Return [X, Y] of the center of cell containing provided text 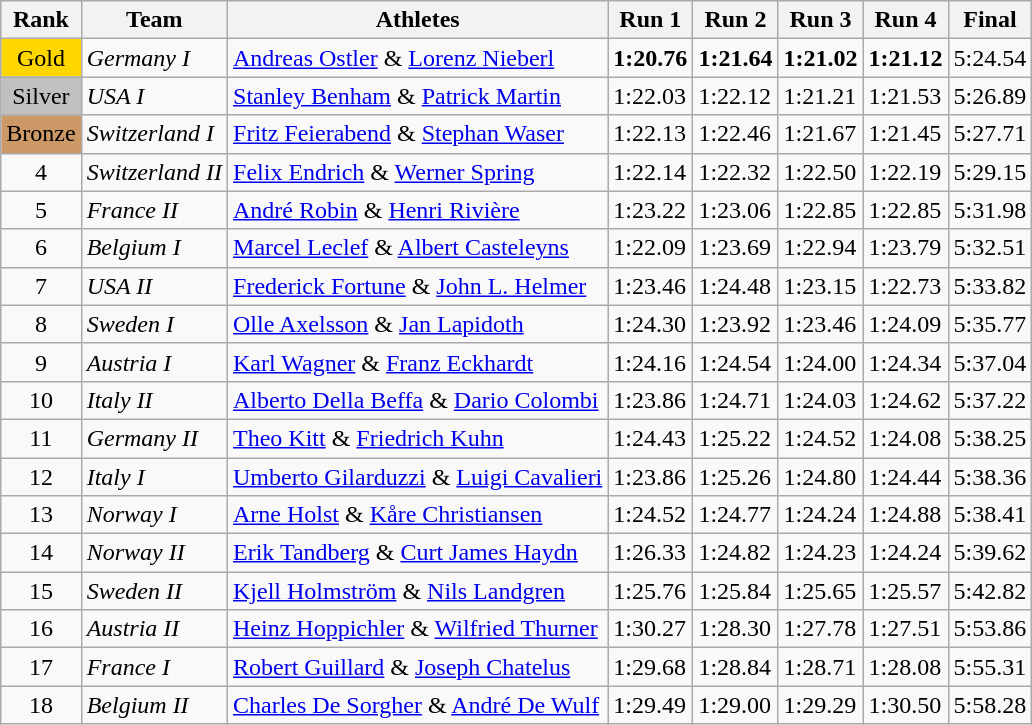
1:28.30 [736, 629]
Kjell Holmström & Nils Landgren [418, 591]
Run 2 [736, 20]
5:55.31 [990, 667]
5:37.22 [990, 400]
1:20.76 [650, 58]
1:22.13 [650, 134]
Olle Axelsson & Jan Lapidoth [418, 324]
1:21.45 [906, 134]
Arne Holst & Kåre Christiansen [418, 515]
Marcel Leclef & Albert Casteleyns [418, 248]
1:27.51 [906, 629]
5:24.54 [990, 58]
Run 3 [820, 20]
Silver [41, 96]
1:28.08 [906, 667]
1:24.88 [906, 515]
5:32.51 [990, 248]
1:24.77 [736, 515]
Team [154, 20]
1:27.78 [820, 629]
1:23.92 [736, 324]
5:26.89 [990, 96]
1:21.12 [906, 58]
Rank [41, 20]
7 [41, 286]
5:37.04 [990, 362]
Germany I [154, 58]
1:24.09 [906, 324]
USA I [154, 96]
15 [41, 591]
1:22.46 [736, 134]
1:24.80 [820, 477]
Belgium II [154, 705]
1:22.32 [736, 172]
5:35.77 [990, 324]
1:25.26 [736, 477]
1:23.15 [820, 286]
1:22.50 [820, 172]
1:22.19 [906, 172]
1:22.12 [736, 96]
1:22.09 [650, 248]
1:24.23 [820, 553]
5:29.15 [990, 172]
9 [41, 362]
1:21.21 [820, 96]
1:28.71 [820, 667]
Switzerland I [154, 134]
1:24.71 [736, 400]
5:38.36 [990, 477]
1:29.68 [650, 667]
6 [41, 248]
1:25.22 [736, 438]
13 [41, 515]
11 [41, 438]
Fritz Feierabend & Stephan Waser [418, 134]
Belgium I [154, 248]
5:31.98 [990, 210]
5:38.41 [990, 515]
1:21.02 [820, 58]
Norway II [154, 553]
Norway I [154, 515]
Stanley Benham & Patrick Martin [418, 96]
Heinz Hoppichler & Wilfried Thurner [418, 629]
Austria II [154, 629]
Sweden I [154, 324]
Karl Wagner & Franz Eckhardt [418, 362]
1:26.33 [650, 553]
1:30.50 [906, 705]
1:24.03 [820, 400]
Andreas Ostler & Lorenz Nieberl [418, 58]
16 [41, 629]
Theo Kitt & Friedrich Kuhn [418, 438]
18 [41, 705]
1:25.65 [820, 591]
1:25.84 [736, 591]
5:42.82 [990, 591]
5 [41, 210]
1:28.84 [736, 667]
Felix Endrich & Werner Spring [418, 172]
1:21.67 [820, 134]
Robert Guillard & Joseph Chatelus [418, 667]
Switzerland II [154, 172]
1:23.79 [906, 248]
1:30.27 [650, 629]
Run 4 [906, 20]
5:53.86 [990, 629]
1:24.54 [736, 362]
Italy II [154, 400]
Erik Tandberg & Curt James Haydn [418, 553]
Sweden II [154, 591]
5:39.62 [990, 553]
1:24.44 [906, 477]
Alberto Della Beffa & Dario Colombi [418, 400]
Bronze [41, 134]
1:22.94 [820, 248]
Italy I [154, 477]
Frederick Fortune & John L. Helmer [418, 286]
1:24.62 [906, 400]
Germany II [154, 438]
1:24.43 [650, 438]
1:24.48 [736, 286]
Umberto Gilarduzzi & Luigi Cavalieri [418, 477]
1:29.29 [820, 705]
1:22.03 [650, 96]
1:24.34 [906, 362]
1:25.76 [650, 591]
Gold [41, 58]
1:23.22 [650, 210]
1:24.16 [650, 362]
Charles De Sorgher & André De Wulf [418, 705]
1:29.49 [650, 705]
5:33.82 [990, 286]
12 [41, 477]
1:24.82 [736, 553]
1:23.06 [736, 210]
Final [990, 20]
1:21.64 [736, 58]
1:24.08 [906, 438]
1:21.53 [906, 96]
1:24.00 [820, 362]
France I [154, 667]
10 [41, 400]
1:25.57 [906, 591]
5:58.28 [990, 705]
14 [41, 553]
1:22.14 [650, 172]
5:27.71 [990, 134]
France II [154, 210]
17 [41, 667]
André Robin & Henri Rivière [418, 210]
1:24.30 [650, 324]
5:38.25 [990, 438]
1:29.00 [736, 705]
1:23.69 [736, 248]
8 [41, 324]
1:22.73 [906, 286]
4 [41, 172]
Athletes [418, 20]
USA II [154, 286]
Austria I [154, 362]
Run 1 [650, 20]
